Find where the given text appears and provide that cell's center as (x, y) coordinate. 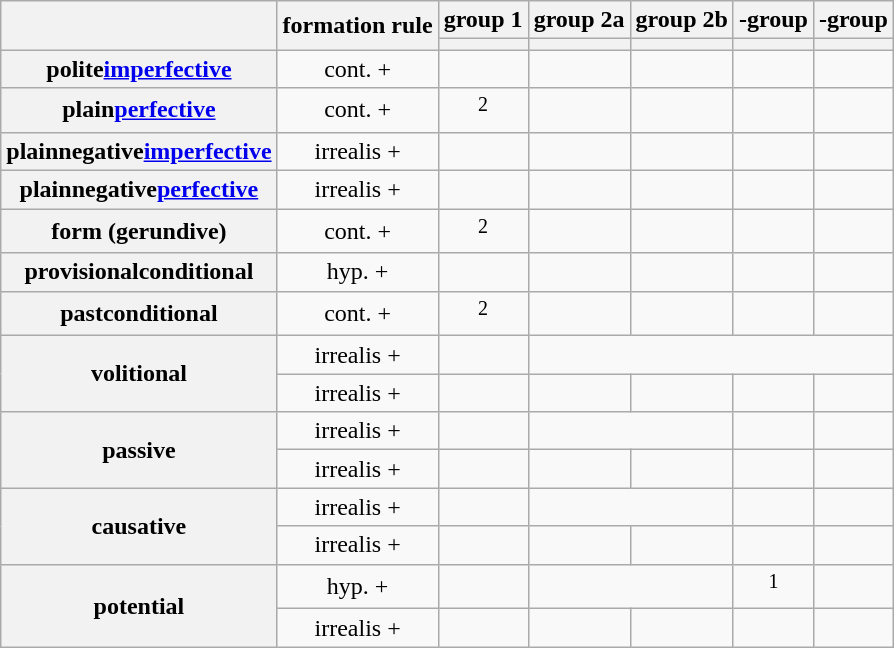
plainnegativeimperfective (139, 151)
plainperfective (139, 110)
passive (139, 450)
formation rule (358, 26)
volitional (139, 374)
group 2b (682, 20)
provisionalconditional (139, 272)
group 1 (483, 20)
politeimperfective (139, 69)
form (gerundive) (139, 232)
1 (773, 586)
causative (139, 526)
potential (139, 606)
group 2a (579, 20)
pastconditional (139, 314)
plainnegativeperfective (139, 190)
